Output the (x, y) coordinate of the center of the cell containing the given text.  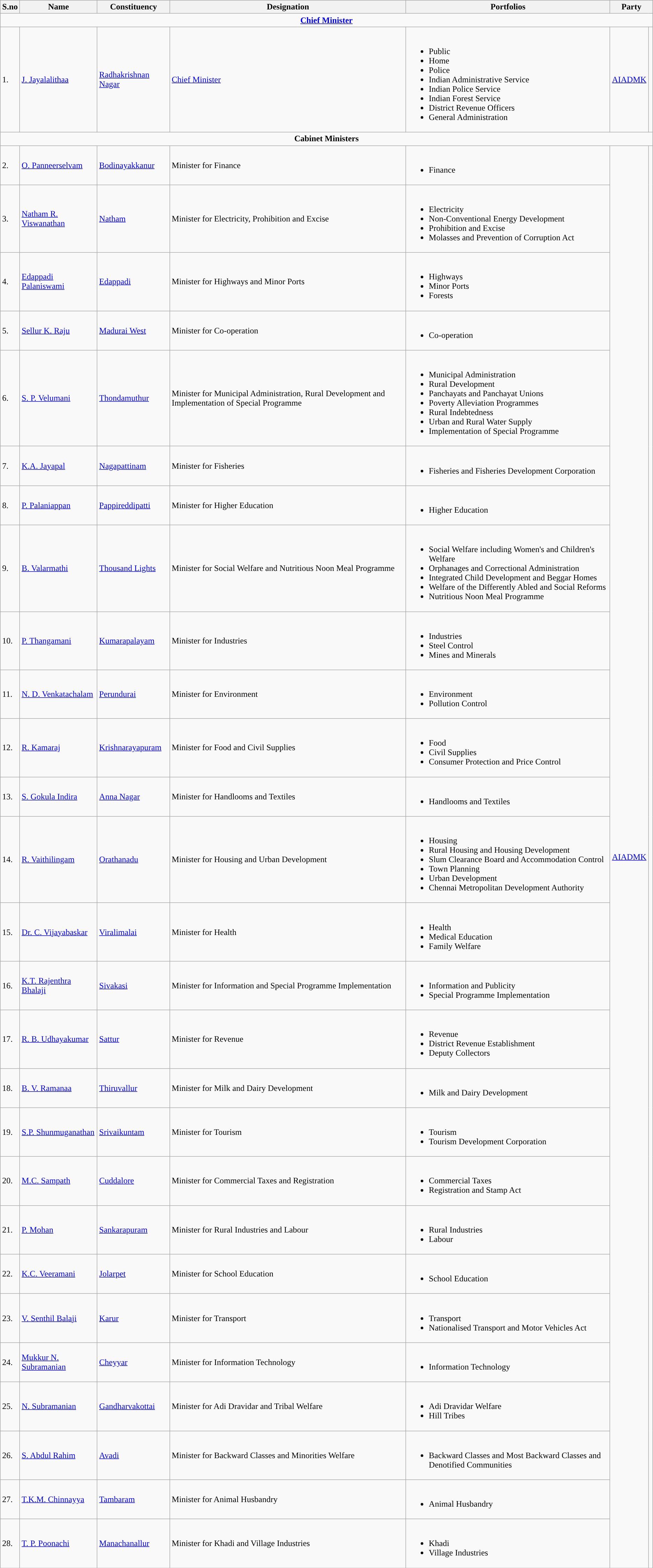
P. Palaniappan (59, 505)
Manachanallur (134, 1544)
14. (10, 860)
Portfolios (508, 7)
Cabinet Ministers (326, 139)
Mukkur N. Subramanian (59, 1362)
11. (10, 694)
Nagapattinam (134, 466)
KhadiVillage Industries (508, 1544)
J. Jayalalithaa (59, 80)
P. Mohan (59, 1230)
Constituency (134, 7)
S. P. Velumani (59, 398)
Minister for School Education (288, 1274)
Edappadi (134, 282)
Rural IndustriesLabour (508, 1230)
HealthMedical EducationFamily Welfare (508, 932)
10. (10, 641)
15. (10, 932)
Minister for Environment (288, 694)
27. (10, 1500)
Sellur K. Raju (59, 331)
K.A. Jayapal (59, 466)
Viralimalai (134, 932)
Thiruvallur (134, 1088)
28. (10, 1544)
M.C. Sampath (59, 1181)
Minister for Higher Education (288, 505)
Minister for Food and Civil Supplies (288, 748)
26. (10, 1455)
3. (10, 219)
Thousand Lights (134, 568)
Finance (508, 165)
7. (10, 466)
P. Thangamani (59, 641)
Commercial TaxesRegistration and Stamp Act (508, 1181)
Minister for Health (288, 932)
R. B. Udhayakumar (59, 1039)
Minister for Social Welfare and Nutritious Noon Meal Programme (288, 568)
Tambaram (134, 1500)
Minister for Tourism (288, 1132)
Madurai West (134, 331)
Party (631, 7)
T. P. Poonachi (59, 1544)
Anna Nagar (134, 797)
16. (10, 986)
Minister for Backward Classes and Minorities Welfare (288, 1455)
T.K.M. Chinnayya (59, 1500)
Fisheries and Fisheries Development Corporation (508, 466)
B. V. Ramanaa (59, 1088)
Natham (134, 219)
Kumarapalayam (134, 641)
B. Valarmathi (59, 568)
Minister for Transport (288, 1318)
Minister for Adi Dravidar and Tribal Welfare (288, 1406)
S.no (10, 7)
Designation (288, 7)
Gandharvakottai (134, 1406)
Minister for Industries (288, 641)
Edappadi Palaniswami (59, 282)
Cuddalore (134, 1181)
TransportNationalised Transport and Motor Vehicles Act (508, 1318)
School Education (508, 1274)
12. (10, 748)
Minister for Housing and Urban Development (288, 860)
Minister for Finance (288, 165)
V. Senthil Balaji (59, 1318)
Thondamuthur (134, 398)
6. (10, 398)
Minister for Highways and Minor Ports (288, 282)
EnvironmentPollution Control (508, 694)
Karur (134, 1318)
Pappireddipatti (134, 505)
20. (10, 1181)
Name (59, 7)
Animal Husbandry (508, 1500)
Co-operation (508, 331)
S. Gokula Indira (59, 797)
18. (10, 1088)
19. (10, 1132)
N. D. Venkatachalam (59, 694)
Minister for Information and Special Programme Implementation (288, 986)
Natham R. Viswanathan (59, 219)
K.T. Rajenthra Bhalaji (59, 986)
2. (10, 165)
Sankarapuram (134, 1230)
Bodinayakkanur (134, 165)
RevenueDistrict Revenue EstablishmentDeputy Collectors (508, 1039)
9. (10, 568)
Cheyyar (134, 1362)
Minister for Electricity, Prohibition and Excise (288, 219)
21. (10, 1230)
Information Technology (508, 1362)
Milk and Dairy Development (508, 1088)
8. (10, 505)
Backward Classes and Most Backward Classes and Denotified Communities (508, 1455)
Minister for Fisheries (288, 466)
R. Vaithilingam (59, 860)
O. Panneerselvam (59, 165)
K.C. Veeramani (59, 1274)
Jolarpet (134, 1274)
24. (10, 1362)
Minister for Municipal Administration, Rural Development and Implementation of Special Programme (288, 398)
Minister for Information Technology (288, 1362)
Sattur (134, 1039)
S.P. Shunmuganathan (59, 1132)
Dr. C. Vijayabaskar (59, 932)
S. Abdul Rahim (59, 1455)
R. Kamaraj (59, 748)
Minister for Revenue (288, 1039)
4. (10, 282)
Minister for Handlooms and Textiles (288, 797)
N. Subramanian (59, 1406)
Radhakrishnan Nagar (134, 80)
23. (10, 1318)
Minister for Milk and Dairy Development (288, 1088)
22. (10, 1274)
Handlooms and Textiles (508, 797)
13. (10, 797)
Minister for Co-operation (288, 331)
Perundurai (134, 694)
Krishnarayapuram (134, 748)
Minister for Khadi and Village Industries (288, 1544)
Minister for Rural Industries and Labour (288, 1230)
ElectricityNon-Conventional Energy DevelopmentProhibition and ExciseMolasses and Prevention of Corruption Act (508, 219)
Orathanadu (134, 860)
17. (10, 1039)
Avadi (134, 1455)
PublicHomePoliceIndian Administrative ServiceIndian Police ServiceIndian Forest ServiceDistrict Revenue OfficersGeneral Administration (508, 80)
25. (10, 1406)
Minister for Animal Husbandry (288, 1500)
Sivakasi (134, 986)
5. (10, 331)
TourismTourism Development Corporation (508, 1132)
Minister for Commercial Taxes and Registration (288, 1181)
FoodCivil SuppliesConsumer Protection and Price Control (508, 748)
Higher Education (508, 505)
IndustriesSteel ControlMines and Minerals (508, 641)
Information and PublicitySpecial Programme Implementation (508, 986)
Srivaikuntam (134, 1132)
HighwaysMinor PortsForests (508, 282)
Adi Dravidar WelfareHill Tribes (508, 1406)
1. (10, 80)
